Return the (X, Y) coordinate for the center point of the cell that contains the specified text.  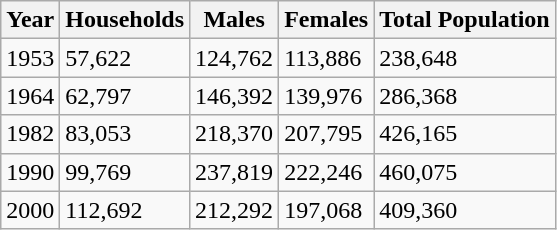
Year (30, 20)
1982 (30, 134)
113,886 (326, 58)
212,292 (234, 210)
112,692 (125, 210)
218,370 (234, 134)
238,648 (465, 58)
286,368 (465, 96)
Females (326, 20)
Males (234, 20)
197,068 (326, 210)
146,392 (234, 96)
237,819 (234, 172)
460,075 (465, 172)
57,622 (125, 58)
99,769 (125, 172)
207,795 (326, 134)
83,053 (125, 134)
62,797 (125, 96)
Total Population (465, 20)
222,246 (326, 172)
1990 (30, 172)
1953 (30, 58)
409,360 (465, 210)
Households (125, 20)
2000 (30, 210)
139,976 (326, 96)
124,762 (234, 58)
1964 (30, 96)
426,165 (465, 134)
